From the cell containing the given text, extract its center point as [X, Y] coordinate. 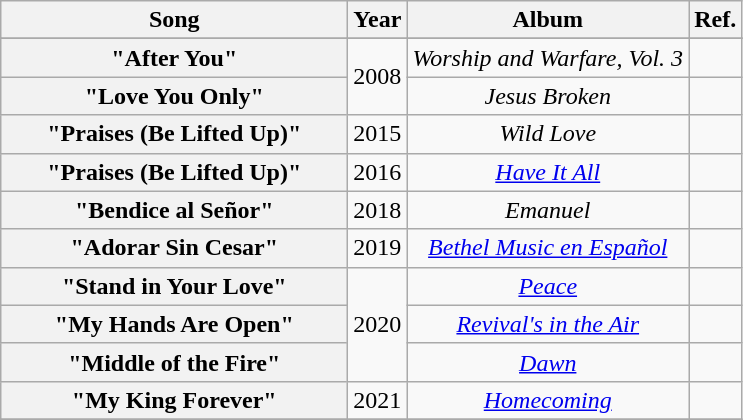
Year [378, 20]
2021 [378, 400]
Song [174, 20]
Dawn [548, 362]
Album [548, 20]
"My King Forever" [174, 400]
"Stand in Your Love" [174, 286]
2015 [378, 134]
Homecoming [548, 400]
2019 [378, 248]
"Middle of the Fire" [174, 362]
"Bendice al Señor" [174, 210]
"Love You Only" [174, 96]
2008 [378, 77]
Wild Love [548, 134]
"After You" [174, 58]
Revival's in the Air [548, 324]
"Adorar Sin Cesar" [174, 248]
Bethel Music en Español [548, 248]
Peace [548, 286]
Ref. [716, 20]
Jesus Broken [548, 96]
Have It All [548, 172]
2018 [378, 210]
Emanuel [548, 210]
Worship and Warfare, Vol. 3 [548, 58]
2016 [378, 172]
"My Hands Are Open" [174, 324]
2020 [378, 324]
